Identify which cell holds the provided text, then report its [x, y] central coordinate. 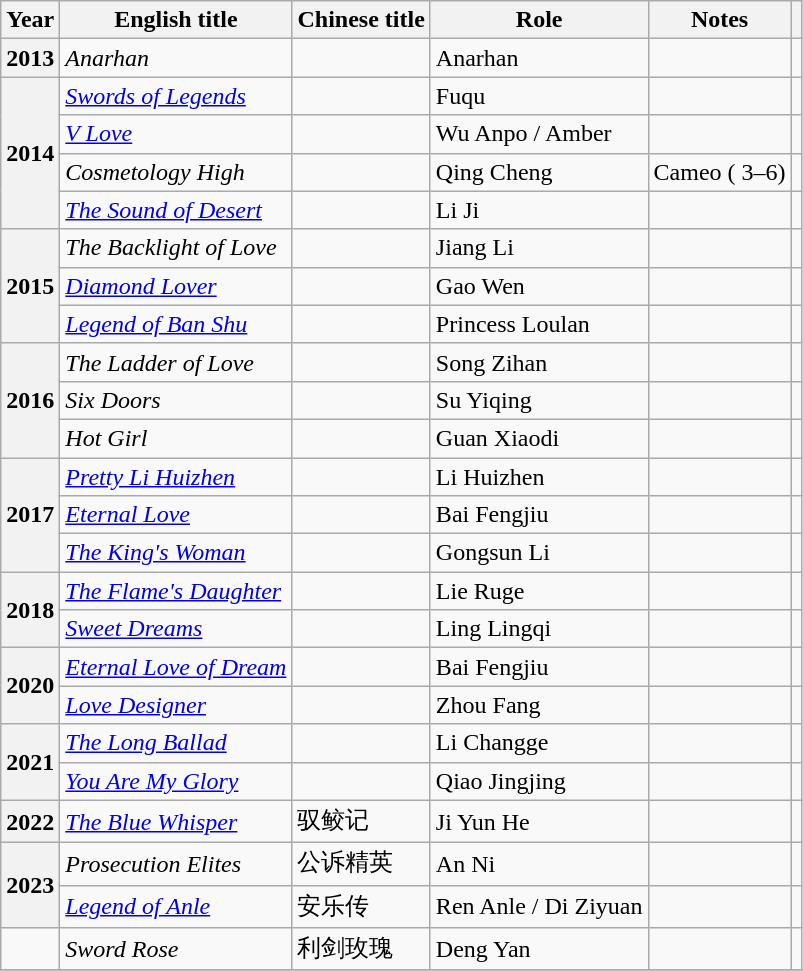
V Love [176, 134]
Hot Girl [176, 438]
2015 [30, 286]
Li Changge [539, 743]
2021 [30, 762]
Swords of Legends [176, 96]
Ling Lingqi [539, 629]
Gao Wen [539, 286]
Qing Cheng [539, 172]
Song Zihan [539, 362]
Sword Rose [176, 950]
Notes [720, 20]
An Ni [539, 864]
Zhou Fang [539, 705]
Diamond Lover [176, 286]
Eternal Love of Dream [176, 667]
Eternal Love [176, 515]
Ji Yun He [539, 822]
The King's Woman [176, 553]
Love Designer [176, 705]
2020 [30, 686]
The Blue Whisper [176, 822]
Legend of Ban Shu [176, 324]
安乐传 [361, 906]
Gongsun Li [539, 553]
2018 [30, 610]
Sweet Dreams [176, 629]
Jiang Li [539, 248]
Year [30, 20]
Guan Xiaodi [539, 438]
You Are My Glory [176, 781]
Ren Anle / Di Ziyuan [539, 906]
English title [176, 20]
Qiao Jingjing [539, 781]
Prosecution Elites [176, 864]
利剑玫瑰 [361, 950]
Six Doors [176, 400]
Legend of Anle [176, 906]
The Ladder of Love [176, 362]
Chinese title [361, 20]
Lie Ruge [539, 591]
Cosmetology High [176, 172]
The Backlight of Love [176, 248]
Fuqu [539, 96]
Wu Anpo / Amber [539, 134]
Li Ji [539, 210]
Li Huizhen [539, 477]
The Sound of Desert [176, 210]
Princess Loulan [539, 324]
2022 [30, 822]
2013 [30, 58]
Deng Yan [539, 950]
The Long Ballad [176, 743]
2017 [30, 515]
Su Yiqing [539, 400]
公诉精英 [361, 864]
驭鲛记 [361, 822]
Role [539, 20]
The Flame's Daughter [176, 591]
Cameo ( 3–6) [720, 172]
2023 [30, 886]
2016 [30, 400]
2014 [30, 153]
Pretty Li Huizhen [176, 477]
